Provide the [x, y] coordinate of the cell's center where the given text is located.  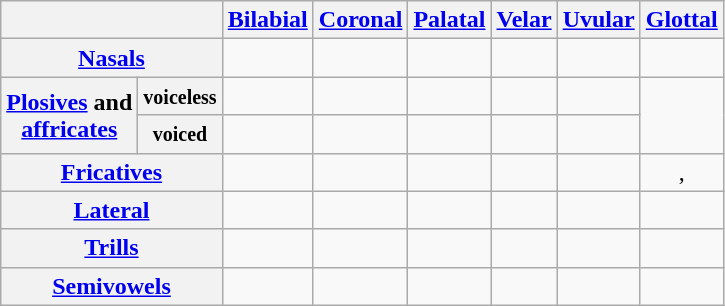
Nasals [112, 58]
, [682, 172]
Trills [112, 248]
Glottal [682, 20]
Fricatives [112, 172]
Coronal [360, 20]
Lateral [112, 210]
Uvular [598, 20]
Semivowels [112, 286]
voiceless [180, 96]
Palatal [450, 20]
voiced [180, 134]
Plosives andaffricates [70, 115]
Bilabial [268, 20]
Velar [524, 20]
